Provide the (x, y) coordinate of the cell's center where the given text is located.  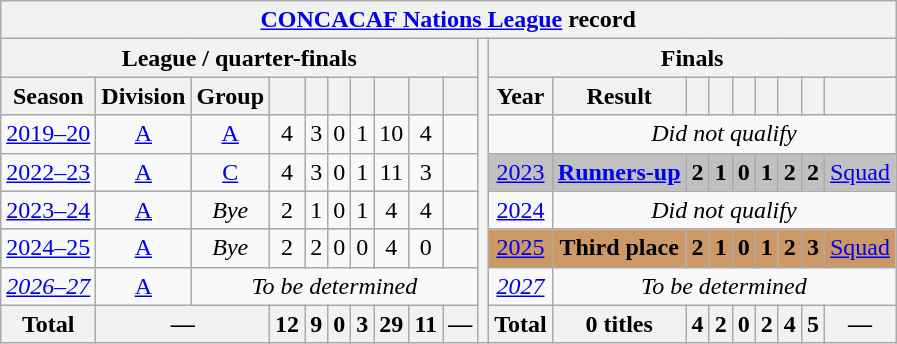
2023 (521, 172)
2024–25 (48, 248)
2022–23 (48, 172)
9 (316, 324)
CONCACAF Nations League record (448, 20)
29 (392, 324)
2026–27 (48, 286)
10 (392, 134)
12 (288, 324)
5 (812, 324)
Third place (619, 248)
2027 (521, 286)
Finals (692, 58)
Group (230, 96)
Runners-up (619, 172)
Result (619, 96)
2024 (521, 210)
0 titles (619, 324)
2025 (521, 248)
Year (521, 96)
C (230, 172)
League / quarter-finals (240, 58)
2023–24 (48, 210)
Season (48, 96)
Division (144, 96)
2019–20 (48, 134)
